Search for the cell housing the specified text and yield its (x, y) center coordinate. 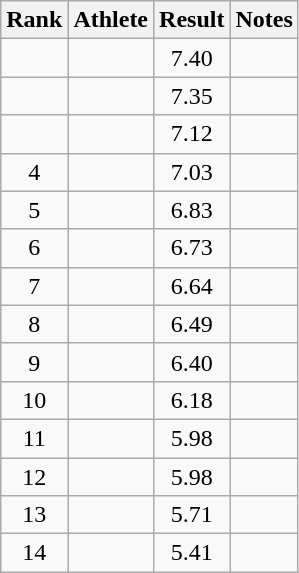
6.40 (192, 362)
7.03 (192, 172)
7.40 (192, 58)
13 (34, 515)
7.12 (192, 134)
5.71 (192, 515)
Result (192, 20)
10 (34, 400)
5 (34, 210)
6 (34, 248)
4 (34, 172)
11 (34, 438)
14 (34, 553)
6.83 (192, 210)
7 (34, 286)
6.49 (192, 324)
Notes (264, 20)
6.73 (192, 248)
6.18 (192, 400)
6.64 (192, 286)
Rank (34, 20)
12 (34, 477)
8 (34, 324)
9 (34, 362)
7.35 (192, 96)
5.41 (192, 553)
Athlete (111, 20)
